Detect which cell encompasses the target text, then output its (X, Y) center coordinate. 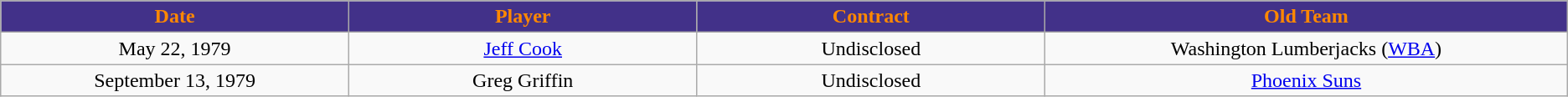
Jeff Cook (523, 48)
Date (175, 17)
May 22, 1979 (175, 48)
Player (523, 17)
Phoenix Suns (1307, 80)
September 13, 1979 (175, 80)
Contract (871, 17)
Greg Griffin (523, 80)
Old Team (1307, 17)
Washington Lumberjacks (WBA) (1307, 48)
